Pinpoint the cell where the given text exists, returning its [X, Y] midpoint coordinate. 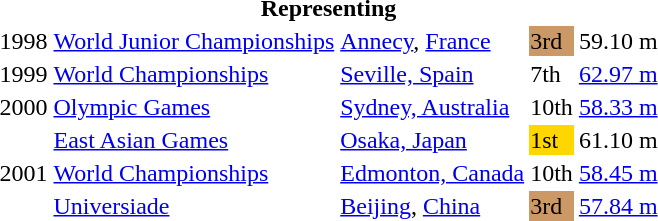
Universiade [194, 206]
Olympic Games [194, 107]
Beijing, China [432, 206]
7th [552, 74]
Sydney, Australia [432, 107]
World Junior Championships [194, 41]
Seville, Spain [432, 74]
Edmonton, Canada [432, 173]
East Asian Games [194, 140]
Osaka, Japan [432, 140]
Annecy, France [432, 41]
1st [552, 140]
